Detect which cell encompasses the target text, then output its [X, Y] center coordinate. 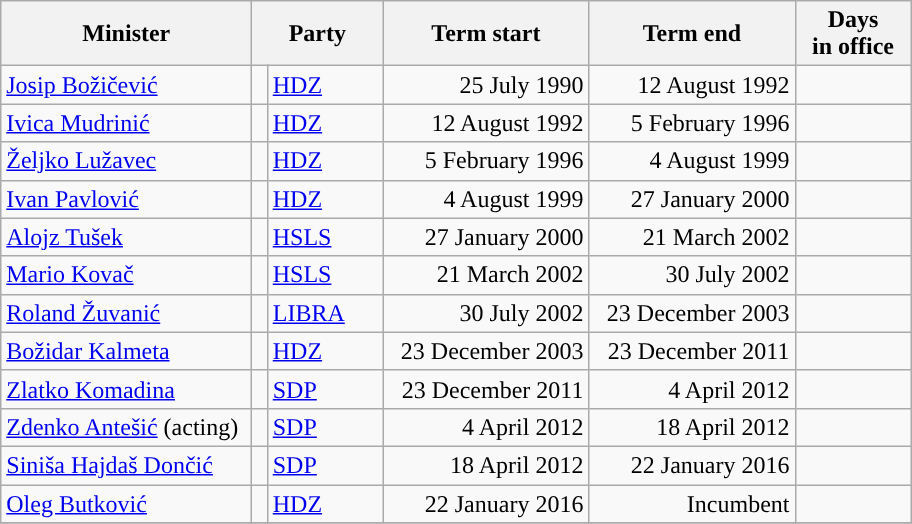
Term start [486, 34]
Željko Lužavec [126, 161]
Term end [692, 34]
Siniša Hajdaš Dončić [126, 465]
Zlatko Komadina [126, 389]
LIBRA [325, 313]
Zdenko Antešić (acting) [126, 427]
25 July 1990 [486, 85]
Incumbent [692, 503]
Oleg Butković [126, 503]
Mario Kovač [126, 275]
Božidar Kalmeta [126, 351]
Days in office [853, 34]
Party [318, 34]
Alojz Tušek [126, 237]
Ivan Pavlović [126, 199]
Minister [126, 34]
Josip Božičević [126, 85]
Ivica Mudrinić [126, 123]
Roland Žuvanić [126, 313]
